Pinpoint the cell where the given text exists, returning its [x, y] midpoint coordinate. 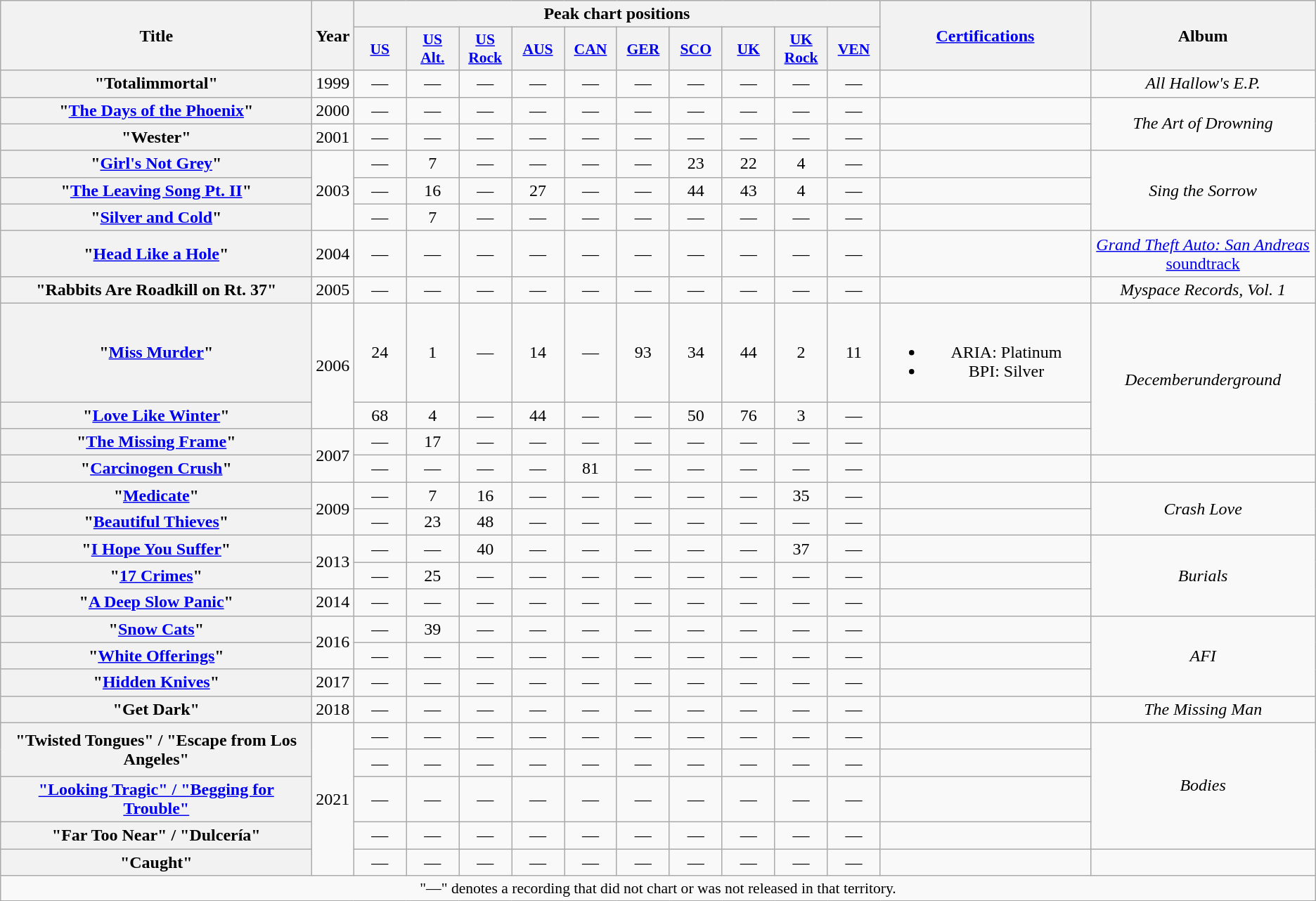
2006 [333, 365]
"Carcinogen Crush" [156, 469]
Certifications [986, 35]
1 [433, 352]
17 [433, 442]
All Hallow's E.P. [1203, 84]
2021 [333, 798]
"Medicate" [156, 495]
48 [485, 522]
2009 [333, 509]
24 [380, 352]
Sing the Sorrow [1203, 190]
"Girl's Not Grey" [156, 164]
Crash Love [1203, 509]
22 [748, 164]
SCO [696, 49]
GER [643, 49]
"I Hope You Suffer" [156, 549]
The Art of Drowning [1203, 124]
"The Days of the Phoenix" [156, 110]
35 [801, 495]
Peak chart positions [617, 14]
"Miss Murder" [156, 352]
"Far Too Near" / "Dulcería" [156, 835]
US [380, 49]
"White Offerings" [156, 656]
"The Leaving Song Pt. II" [156, 190]
USAlt. [433, 49]
76 [748, 415]
93 [643, 352]
USRock [485, 49]
2018 [333, 709]
Myspace Records, Vol. 1 [1203, 290]
2005 [333, 290]
"Rabbits Are Roadkill on Rt. 37" [156, 290]
40 [485, 549]
"Head Like a Hole" [156, 253]
27 [538, 190]
Decemberunderground [1203, 379]
2013 [333, 562]
VEN [853, 49]
Title [156, 35]
2014 [333, 602]
14 [538, 352]
"Beautiful Thieves" [156, 522]
"Silver and Cold" [156, 217]
ARIA: PlatinumBPI: Silver [986, 352]
"—" denotes a recording that did not chart or was not released in that territory. [658, 888]
Grand Theft Auto: San Andreas soundtrack [1203, 253]
2000 [333, 110]
2003 [333, 190]
2007 [333, 455]
"Love Like Winter" [156, 415]
"The Missing Frame" [156, 442]
Year [333, 35]
1999 [333, 84]
2004 [333, 253]
34 [696, 352]
"Caught" [156, 862]
25 [433, 576]
43 [748, 190]
"17 Crimes" [156, 576]
"Totalimmortal" [156, 84]
39 [433, 629]
81 [591, 469]
Burials [1203, 576]
UK [748, 49]
Bodies [1203, 786]
AUS [538, 49]
"Hidden Knives" [156, 682]
CAN [591, 49]
AFI [1203, 656]
11 [853, 352]
"Wester" [156, 137]
2017 [333, 682]
"Twisted Tongues" / "Escape from Los Angeles" [156, 749]
The Missing Man [1203, 709]
Album [1203, 35]
2016 [333, 642]
37 [801, 549]
"Looking Tragic" / "Begging for Trouble" [156, 798]
"A Deep Slow Panic" [156, 602]
UKRock [801, 49]
2 [801, 352]
50 [696, 415]
68 [380, 415]
"Snow Cats" [156, 629]
"Get Dark" [156, 709]
3 [801, 415]
2001 [333, 137]
